Detect which cell encompasses the target text, then output its [x, y] center coordinate. 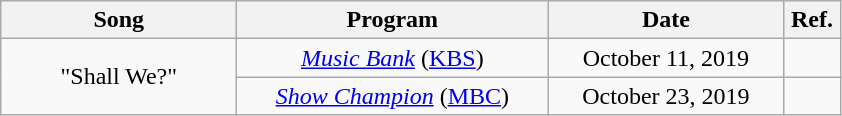
Song [119, 20]
Date [666, 20]
October 11, 2019 [666, 58]
Program [392, 20]
Music Bank (KBS) [392, 58]
"Shall We?" [119, 77]
Show Champion (MBC) [392, 96]
Ref. [812, 20]
October 23, 2019 [666, 96]
